Detect which cell encompasses the target text, then output its [x, y] center coordinate. 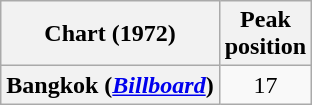
17 [265, 85]
Chart (1972) [110, 34]
Bangkok (Billboard) [110, 85]
Peakposition [265, 34]
